Return the (x, y) coordinate for the center point of the cell that contains the specified text.  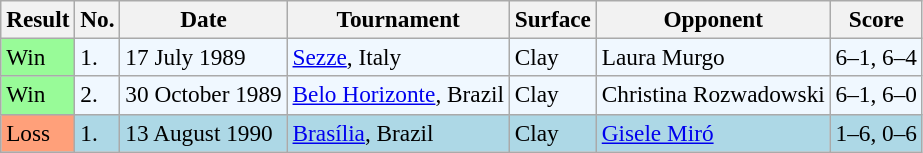
Opponent (713, 19)
Tournament (398, 19)
2. (98, 95)
6–1, 6–0 (876, 95)
1–6, 0–6 (876, 133)
13 August 1990 (204, 133)
Surface (552, 19)
Brasília, Brazil (398, 133)
No. (98, 19)
Belo Horizonte, Brazil (398, 95)
Date (204, 19)
Score (876, 19)
17 July 1989 (204, 57)
Laura Murgo (713, 57)
Result (38, 19)
Gisele Miró (713, 133)
Sezze, Italy (398, 57)
Loss (38, 133)
Christina Rozwadowski (713, 95)
30 October 1989 (204, 95)
6–1, 6–4 (876, 57)
